Search for the cell housing the specified text and yield its [x, y] center coordinate. 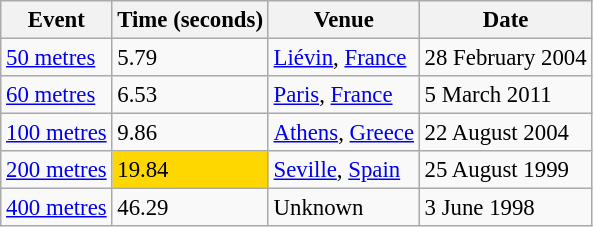
5 March 2011 [506, 95]
200 metres [56, 170]
Date [506, 20]
25 August 1999 [506, 170]
Unknown [344, 208]
9.86 [190, 133]
Venue [344, 20]
Time (seconds) [190, 20]
60 metres [56, 95]
3 June 1998 [506, 208]
Event [56, 20]
Seville, Spain [344, 170]
46.29 [190, 208]
Athens, Greece [344, 133]
Liévin, France [344, 58]
22 August 2004 [506, 133]
Paris, France [344, 95]
5.79 [190, 58]
28 February 2004 [506, 58]
6.53 [190, 95]
19.84 [190, 170]
50 metres [56, 58]
400 metres [56, 208]
100 metres [56, 133]
